For the text-containing cell, return its midpoint in (x, y) coordinate format. 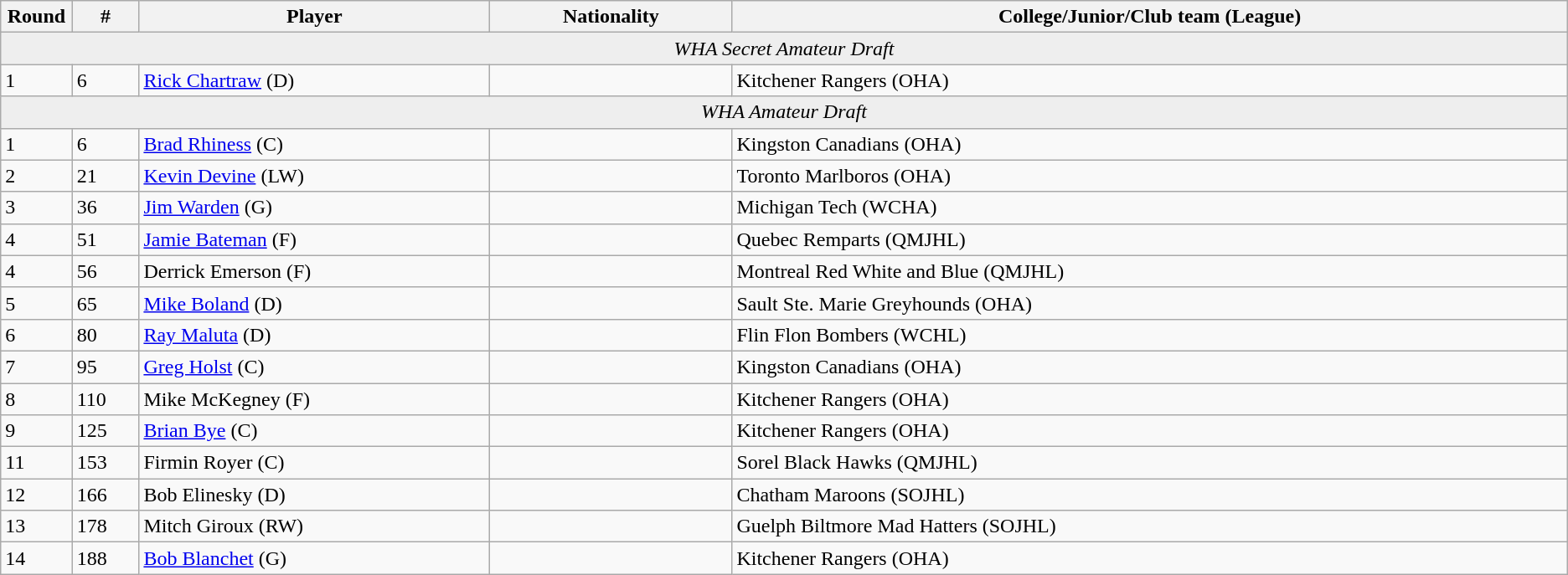
Ray Maluta (D) (315, 335)
Sorel Black Hawks (QMJHL) (1149, 463)
11 (37, 463)
Bob Elinesky (D) (315, 495)
21 (106, 176)
65 (106, 303)
Brian Bye (C) (315, 431)
125 (106, 431)
Sault Ste. Marie Greyhounds (OHA) (1149, 303)
13 (37, 526)
WHA Amateur Draft (784, 112)
Kevin Devine (LW) (315, 176)
110 (106, 399)
Michigan Tech (WCHA) (1149, 208)
95 (106, 367)
80 (106, 335)
Player (315, 17)
Greg Holst (C) (315, 367)
Mike McKegney (F) (315, 399)
Jim Warden (G) (315, 208)
153 (106, 463)
Round (37, 17)
Mike Boland (D) (315, 303)
College/Junior/Club team (League) (1149, 17)
8 (37, 399)
9 (37, 431)
7 (37, 367)
Derrick Emerson (F) (315, 271)
Rick Chartraw (D) (315, 80)
14 (37, 558)
51 (106, 239)
Brad Rhiness (C) (315, 144)
Guelph Biltmore Mad Hatters (SOJHL) (1149, 526)
Firmin Royer (C) (315, 463)
Quebec Remparts (QMJHL) (1149, 239)
Nationality (611, 17)
166 (106, 495)
36 (106, 208)
3 (37, 208)
Jamie Bateman (F) (315, 239)
Flin Flon Bombers (WCHL) (1149, 335)
188 (106, 558)
12 (37, 495)
Mitch Giroux (RW) (315, 526)
WHA Secret Amateur Draft (784, 49)
Montreal Red White and Blue (QMJHL) (1149, 271)
5 (37, 303)
# (106, 17)
2 (37, 176)
178 (106, 526)
Chatham Maroons (SOJHL) (1149, 495)
Bob Blanchet (G) (315, 558)
Toronto Marlboros (OHA) (1149, 176)
56 (106, 271)
